Find where the given text appears and provide that cell's center as (x, y) coordinate. 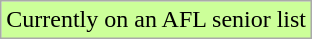
Currently on an AFL senior list (156, 20)
